From the cell containing the given text, extract its center point as [x, y] coordinate. 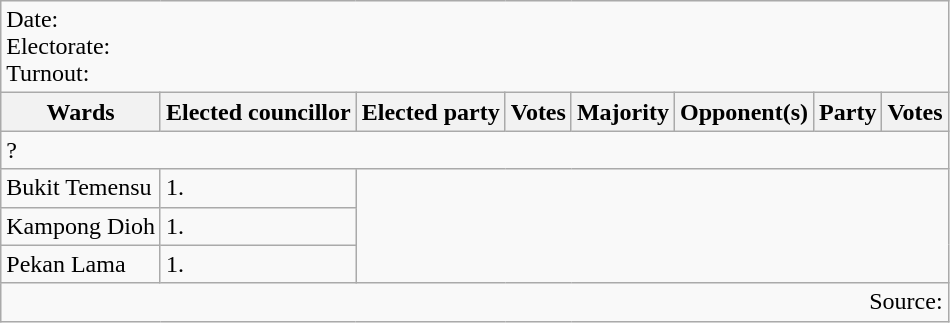
Date: Electorate: Turnout: [474, 47]
? [474, 150]
Party [848, 112]
Kampong Dioh [81, 226]
Elected party [430, 112]
Wards [81, 112]
Elected councillor [258, 112]
Source: [474, 302]
Pekan Lama [81, 264]
Majority [622, 112]
Opponent(s) [744, 112]
Bukit Temensu [81, 188]
